Detect which cell encompasses the target text, then output its [X, Y] center coordinate. 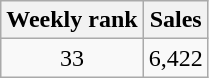
Sales [176, 20]
Weekly rank [72, 20]
33 [72, 58]
6,422 [176, 58]
